Locate the cell with the specified text and output its (x, y) center coordinate. 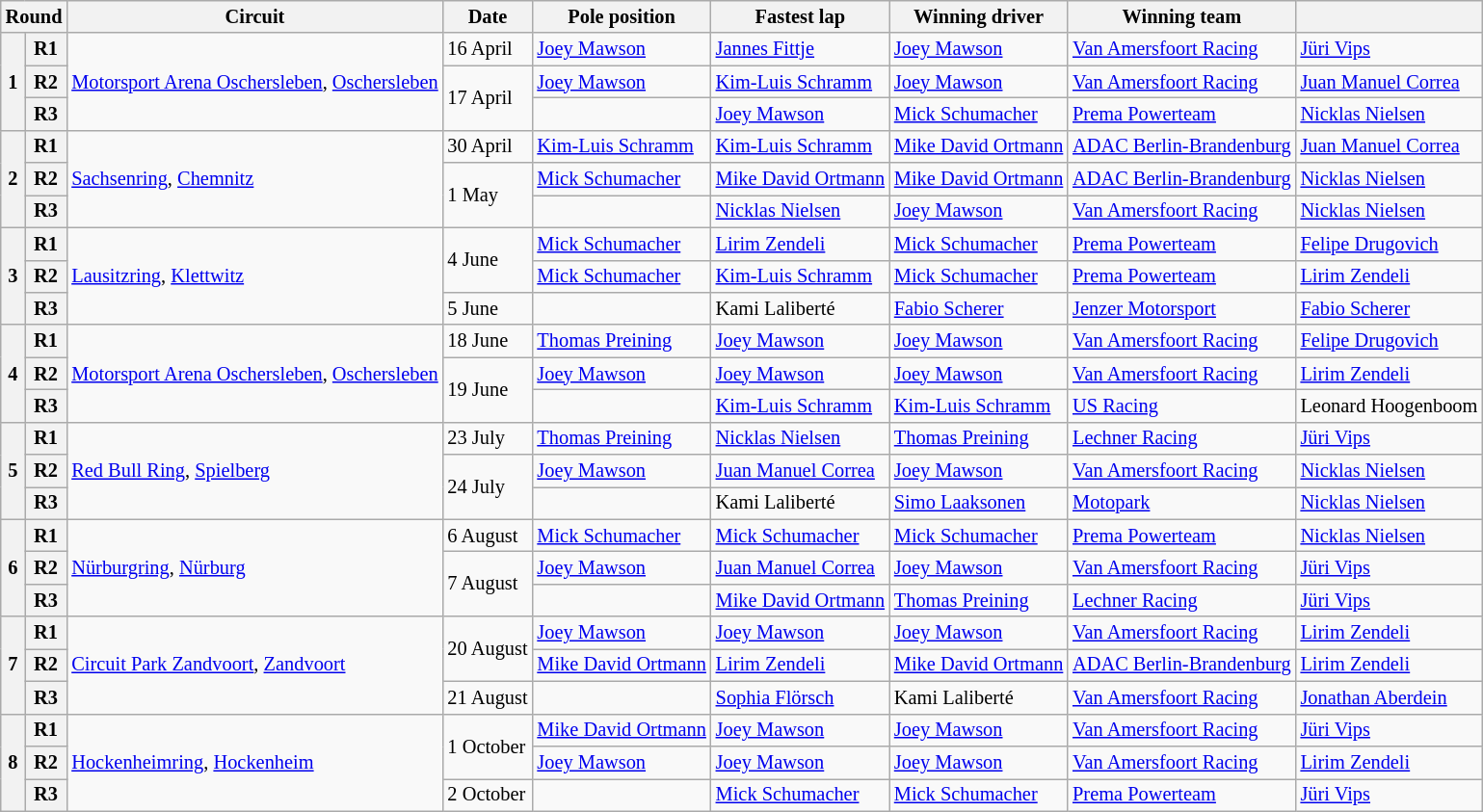
Jannes Fittje (800, 49)
Fastest lap (800, 16)
18 June (488, 341)
17 April (488, 98)
Leonard Hoogenboom (1390, 406)
21 August (488, 697)
Lausitzring, Klettwitz (254, 275)
Red Bull Ring, Spielberg (254, 470)
Pole position (621, 16)
Hockenheimring, Hockenheim (254, 763)
Nürburgring, Nürburg (254, 568)
Sachsenring, Chemnitz (254, 179)
19 June (488, 389)
20 August (488, 649)
Round (35, 16)
7 (13, 665)
Circuit (254, 16)
US Racing (1181, 406)
30 April (488, 146)
24 July (488, 487)
Jonathan Aberdein (1390, 697)
Date (488, 16)
6 (13, 568)
3 (13, 275)
Motopark (1181, 503)
2 October (488, 795)
1 October (488, 746)
5 (13, 470)
4 (13, 374)
4 June (488, 260)
6 August (488, 536)
Winning team (1181, 16)
2 (13, 179)
Jenzer Motorsport (1181, 308)
1 (13, 81)
Simo Laaksonen (979, 503)
Circuit Park Zandvoort, Zandvoort (254, 665)
5 June (488, 308)
8 (13, 763)
Winning driver (979, 16)
Sophia Flörsch (800, 697)
16 April (488, 49)
23 July (488, 438)
7 August (488, 584)
1 May (488, 195)
